For the text-containing cell, return its midpoint in [x, y] coordinate format. 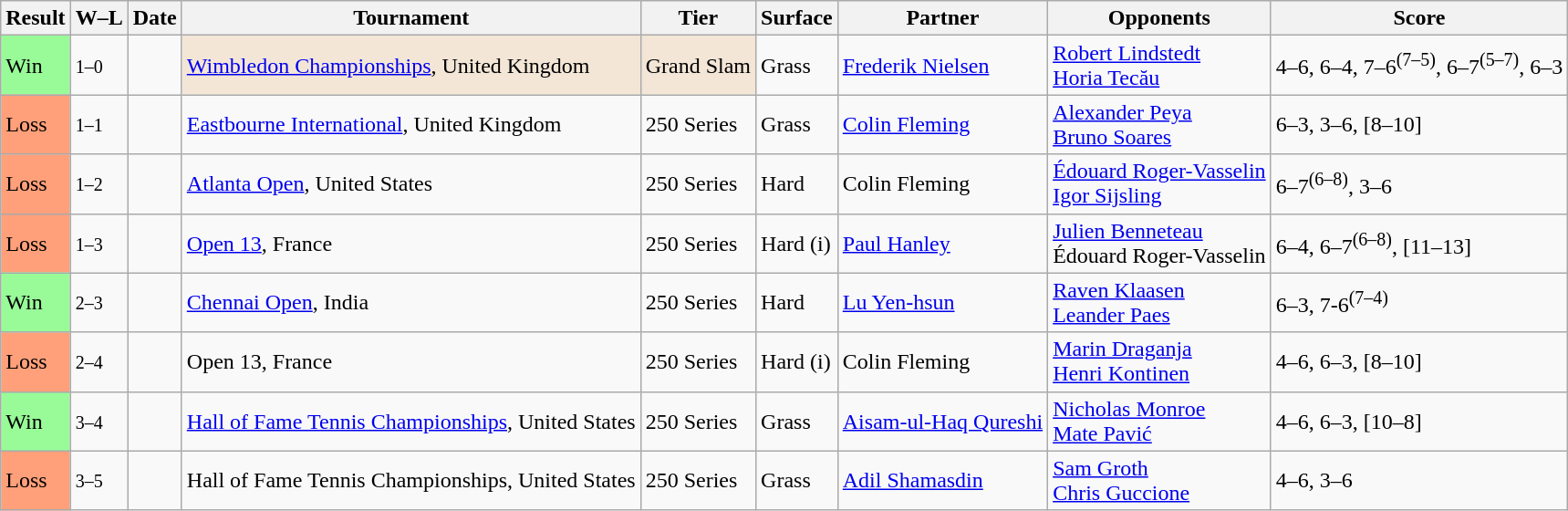
1–2 [99, 184]
Raven Klaasen Leander Paes [1160, 303]
Lu Yen-hsun [942, 303]
2–4 [99, 361]
6–3, 7-6(7–4) [1419, 303]
2–3 [99, 303]
3–5 [99, 480]
Date [155, 18]
Alexander Peya Bruno Soares [1160, 124]
4–6, 6–3, [10–8] [1419, 422]
Atlanta Open, United States [410, 184]
Sam Groth Chris Guccione [1160, 480]
Marin Draganja Henri Kontinen [1160, 361]
Nicholas Monroe Mate Pavić [1160, 422]
Paul Hanley [942, 243]
Édouard Roger-Vasselin Igor Sijsling [1160, 184]
3–4 [99, 422]
6–4, 6–7(6–8), [11–13] [1419, 243]
Aisam-ul-Haq Qureshi [942, 422]
Frederik Nielsen [942, 66]
1–1 [99, 124]
6–3, 3–6, [8–10] [1419, 124]
1–0 [99, 66]
Chennai Open, India [410, 303]
4–6, 3–6 [1419, 480]
4–6, 6–3, [8–10] [1419, 361]
Grand Slam [698, 66]
4–6, 6–4, 7–6(7–5), 6–7(5–7), 6–3 [1419, 66]
Julien Benneteau Édouard Roger-Vasselin [1160, 243]
Result [36, 18]
Eastbourne International, United Kingdom [410, 124]
Adil Shamasdin [942, 480]
1–3 [99, 243]
Surface [797, 18]
Wimbledon Championships, United Kingdom [410, 66]
Score [1419, 18]
Tier [698, 18]
6–7(6–8), 3–6 [1419, 184]
W–L [99, 18]
Partner [942, 18]
Tournament [410, 18]
Opponents [1160, 18]
Robert Lindstedt Horia Tecău [1160, 66]
